Detect which cell encompasses the target text, then output its [X, Y] center coordinate. 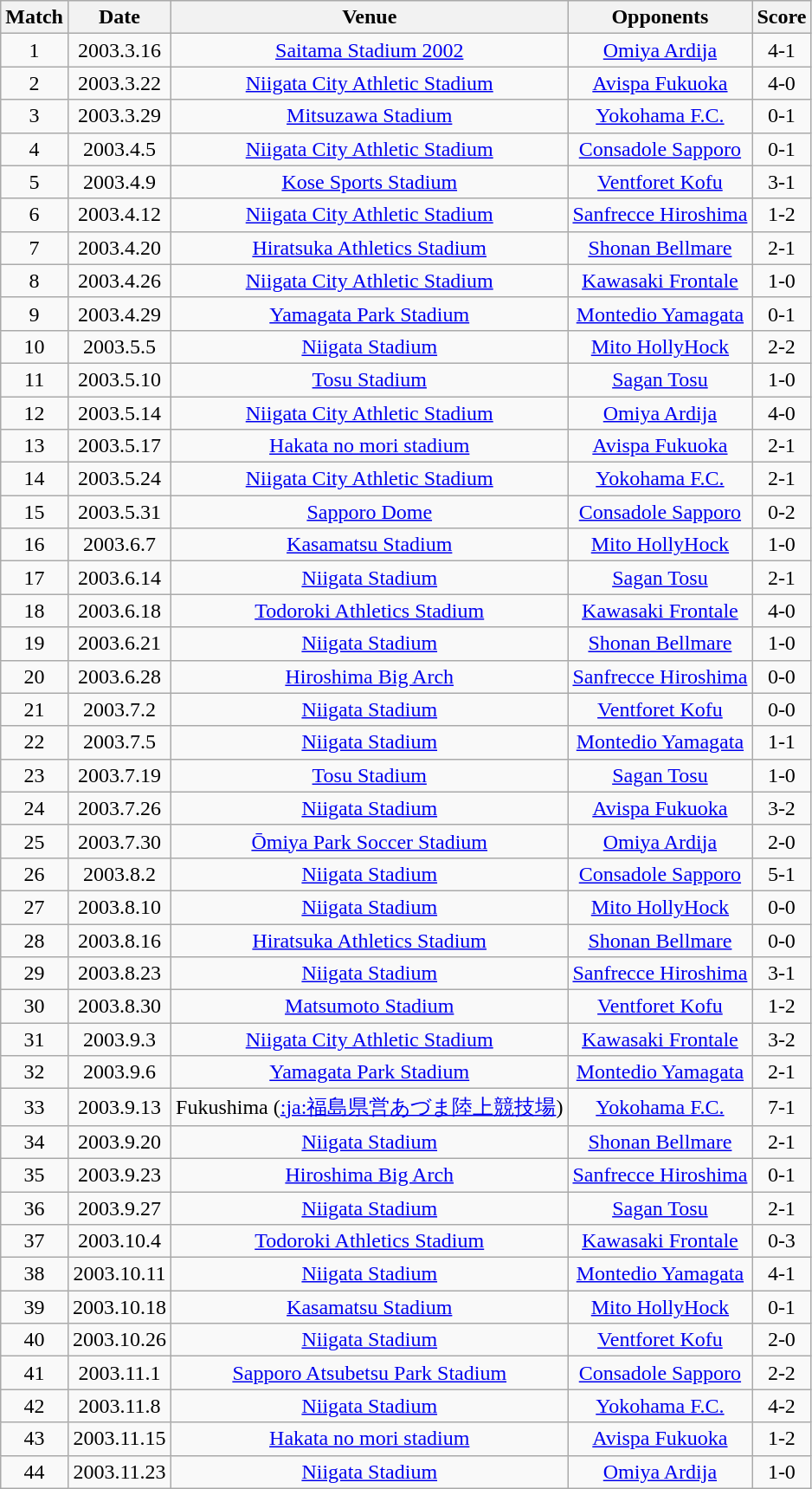
1-1 [782, 742]
20 [35, 677]
22 [35, 742]
39 [35, 1307]
2003.11.23 [119, 1472]
2003.3.29 [119, 116]
Score [782, 17]
2003.10.26 [119, 1340]
2 [35, 83]
4-2 [782, 1406]
44 [35, 1472]
Opponents [660, 17]
40 [35, 1340]
Sapporo Dome [370, 512]
Saitama Stadium 2002 [370, 50]
15 [35, 512]
32 [35, 1072]
29 [35, 974]
2003.6.18 [119, 611]
28 [35, 940]
2003.6.21 [119, 644]
Kose Sports Stadium [370, 182]
Ōmiya Park Soccer Stadium [370, 841]
19 [35, 644]
Sapporo Atsubetsu Park Stadium [370, 1373]
2003.11.1 [119, 1373]
9 [35, 314]
2003.6.28 [119, 677]
16 [35, 545]
25 [35, 841]
2003.7.19 [119, 775]
2003.5.5 [119, 346]
8 [35, 281]
2003.9.3 [119, 1039]
43 [35, 1439]
31 [35, 1039]
2003.7.26 [119, 808]
2003.8.2 [119, 874]
Match [35, 17]
2003.5.24 [119, 479]
2003.9.13 [119, 1107]
42 [35, 1406]
18 [35, 611]
2003.4.12 [119, 215]
Venue [370, 17]
14 [35, 479]
27 [35, 907]
35 [35, 1175]
41 [35, 1373]
2003.9.20 [119, 1142]
36 [35, 1208]
2003.7.5 [119, 742]
12 [35, 413]
2003.5.10 [119, 379]
Matsumoto Stadium [370, 1007]
2003.3.22 [119, 83]
2003.9.23 [119, 1175]
2003.9.6 [119, 1072]
2003.7.30 [119, 841]
2003.3.16 [119, 50]
13 [35, 446]
Date [119, 17]
38 [35, 1274]
2003.4.29 [119, 314]
2003.8.23 [119, 974]
5-1 [782, 874]
0-3 [782, 1241]
2003.11.8 [119, 1406]
7-1 [782, 1107]
2003.5.17 [119, 446]
2003.9.27 [119, 1208]
2003.4.26 [119, 281]
3 [35, 116]
23 [35, 775]
6 [35, 215]
4 [35, 149]
2003.4.20 [119, 248]
2003.5.14 [119, 413]
2003.6.14 [119, 578]
2003.6.7 [119, 545]
2003.5.31 [119, 512]
1 [35, 50]
34 [35, 1142]
37 [35, 1241]
2003.10.11 [119, 1274]
7 [35, 248]
Fukushima (:ja:福島県営あづま陸上競技場) [370, 1107]
10 [35, 346]
24 [35, 808]
2003.8.30 [119, 1007]
Mitsuzawa Stadium [370, 116]
2003.10.4 [119, 1241]
21 [35, 709]
2003.8.10 [119, 907]
0-2 [782, 512]
5 [35, 182]
26 [35, 874]
2003.7.2 [119, 709]
2003.4.5 [119, 149]
17 [35, 578]
2003.11.15 [119, 1439]
33 [35, 1107]
2003.8.16 [119, 940]
30 [35, 1007]
2003.4.9 [119, 182]
11 [35, 379]
2003.10.18 [119, 1307]
